Detect which cell encompasses the target text, then output its [X, Y] center coordinate. 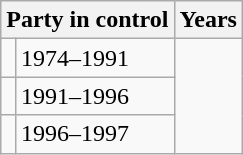
Party in control [88, 20]
1996–1997 [94, 134]
1991–1996 [94, 96]
Years [208, 20]
1974–1991 [94, 58]
